Extract the (x, y) coordinate from the center of the cell holding the provided text.  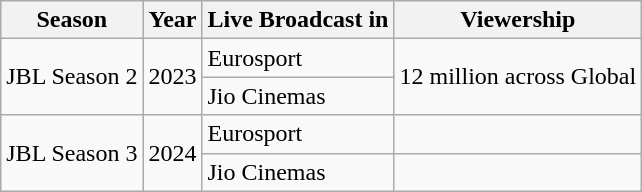
2023 (172, 77)
Live Broadcast in (298, 20)
2024 (172, 153)
12 million across Global (518, 77)
JBL Season 2 (72, 77)
JBL Season 3 (72, 153)
Year (172, 20)
Season (72, 20)
Viewership (518, 20)
